Output the [X, Y] coordinate of the center of the cell containing the given text.  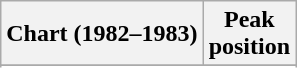
Peakposition [249, 34]
Chart (1982–1983) [102, 34]
